Locate the cell with the specified text and output its (X, Y) center coordinate. 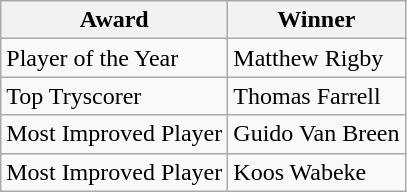
Player of the Year (114, 58)
Thomas Farrell (316, 96)
Matthew Rigby (316, 58)
Award (114, 20)
Winner (316, 20)
Koos Wabeke (316, 172)
Top Tryscorer (114, 96)
Guido Van Breen (316, 134)
